Provide the [X, Y] coordinate of the cell's center where the given text is located.  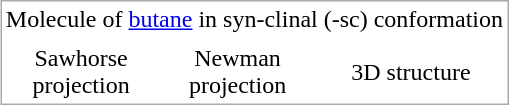
Molecule of butane in syn-clinal (-sc) conformation [254, 19]
Sawhorseprojection [80, 72]
Newmanprojection [238, 72]
3D structure [410, 72]
